Scan for the cell matching the given text and deliver its (x, y) coordinate at center. 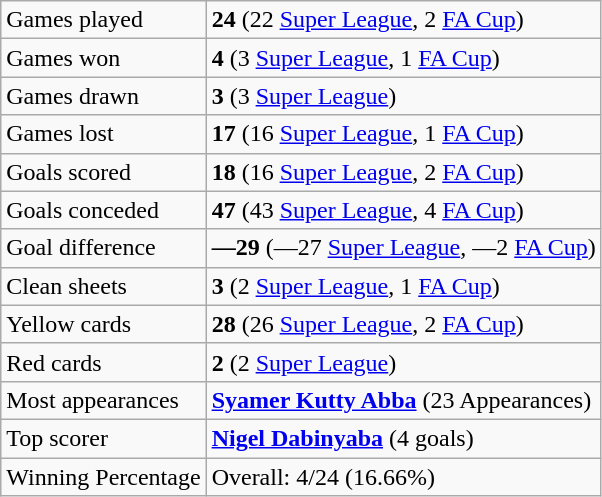
2 (2 Super League) (404, 362)
Goals conceded (104, 210)
Syamer Kutty Abba (23 Appearances) (404, 400)
Games lost (104, 134)
Red cards (104, 362)
Games played (104, 20)
47 (43 Super League, 4 FA Cup) (404, 210)
Games won (104, 58)
Yellow cards (104, 324)
Top scorer (104, 438)
17 (16 Super League, 1 FA Cup) (404, 134)
Games drawn (104, 96)
—29 (—27 Super League, —2 FA Cup) (404, 248)
3 (2 Super League, 1 FA Cup) (404, 286)
Most appearances (104, 400)
Nigel Dabinyaba (4 goals) (404, 438)
18 (16 Super League, 2 FA Cup) (404, 172)
24 (22 Super League, 2 FA Cup) (404, 20)
Clean sheets (104, 286)
Winning Percentage (104, 477)
28 (26 Super League, 2 FA Cup) (404, 324)
Goals scored (104, 172)
3 (3 Super League) (404, 96)
Goal difference (104, 248)
4 (3 Super League, 1 FA Cup) (404, 58)
Overall: 4/24 (16.66%) (404, 477)
